From the cell containing the given text, extract its center point as (x, y) coordinate. 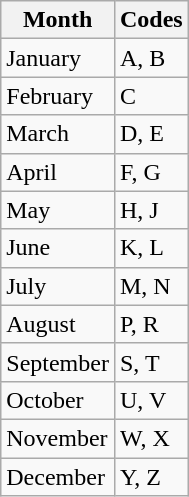
March (58, 134)
K, L (151, 248)
C (151, 96)
May (58, 210)
December (58, 477)
D, E (151, 134)
S, T (151, 362)
P, R (151, 324)
H, J (151, 210)
November (58, 438)
Codes (151, 20)
W, X (151, 438)
June (58, 248)
July (58, 286)
M, N (151, 286)
August (58, 324)
September (58, 362)
April (58, 172)
October (58, 400)
January (58, 58)
U, V (151, 400)
F, G (151, 172)
Month (58, 20)
February (58, 96)
Y, Z (151, 477)
A, B (151, 58)
